Identify which cell holds the provided text, then report its (x, y) central coordinate. 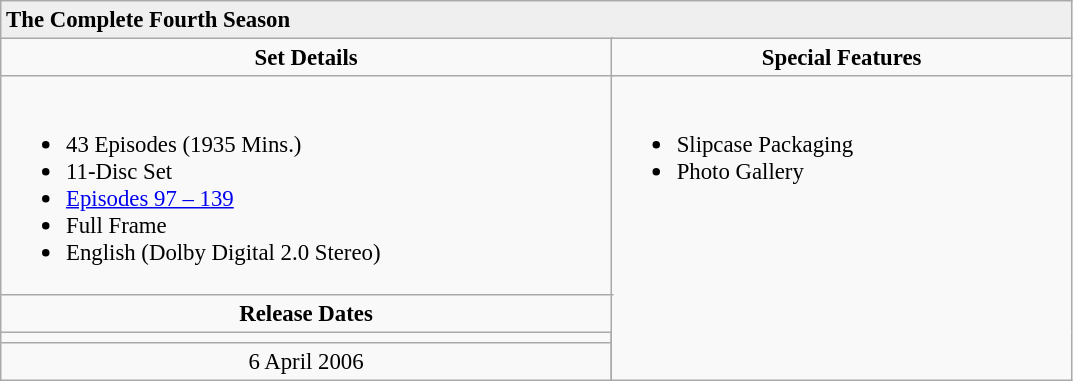
43 Episodes (1935 Mins.)11-Disc SetEpisodes 97 – 139Full FrameEnglish (Dolby Digital 2.0 Stereo) (306, 185)
Slipcase PackagingPhoto Gallery (842, 228)
6 April 2006 (306, 361)
Special Features (842, 58)
The Complete Fourth Season (536, 20)
Release Dates (306, 313)
Set Details (306, 58)
